From the cell containing the given text, extract its center point as (x, y) coordinate. 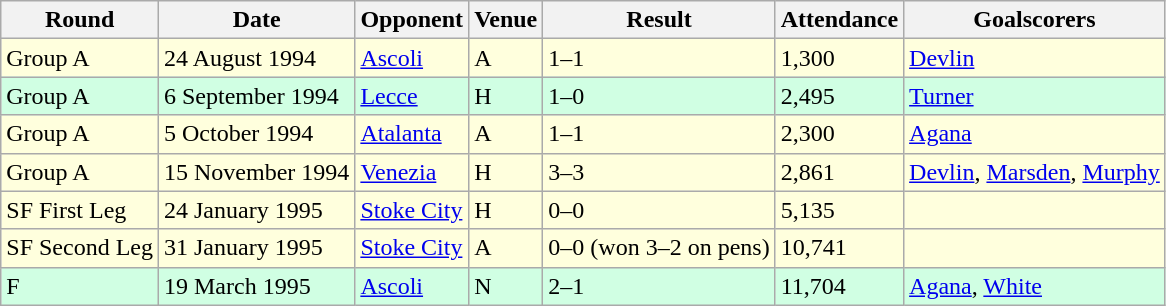
2–1 (659, 286)
Venue (506, 20)
Atalanta (412, 134)
F (80, 286)
Attendance (839, 20)
0–0 (won 3–2 on pens) (659, 248)
15 November 1994 (256, 172)
2,861 (839, 172)
Date (256, 20)
SF First Leg (80, 210)
19 March 1995 (256, 286)
Lecce (412, 96)
0–0 (659, 210)
1,300 (839, 58)
Turner (1035, 96)
1–0 (659, 96)
Result (659, 20)
24 January 1995 (256, 210)
SF Second Leg (80, 248)
N (506, 286)
Devlin (1035, 58)
Venezia (412, 172)
Round (80, 20)
Agana (1035, 134)
Agana, White (1035, 286)
11,704 (839, 286)
Goalscorers (1035, 20)
Devlin, Marsden, Murphy (1035, 172)
24 August 1994 (256, 58)
Opponent (412, 20)
2,300 (839, 134)
2,495 (839, 96)
3–3 (659, 172)
31 January 1995 (256, 248)
10,741 (839, 248)
6 September 1994 (256, 96)
5 October 1994 (256, 134)
5,135 (839, 210)
